Extract the [x, y] coordinate from the center of the cell holding the provided text.  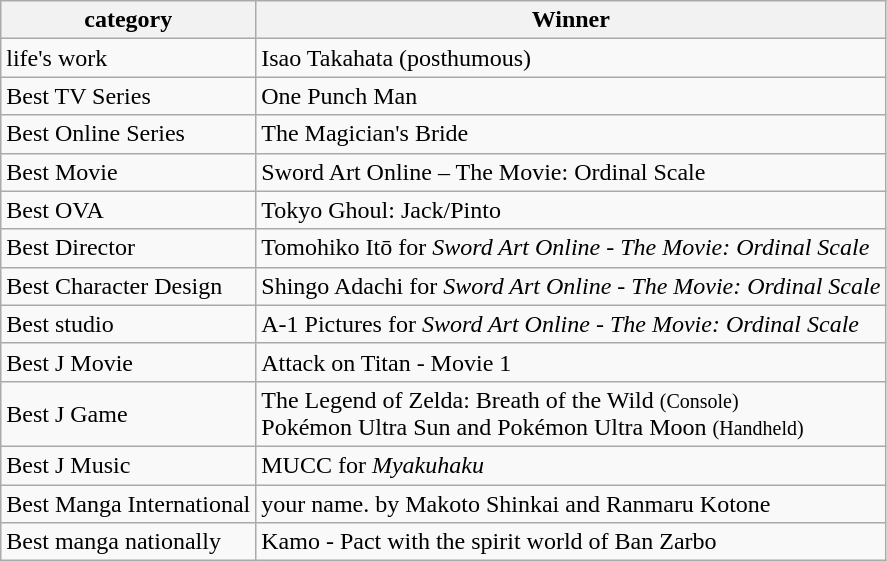
Best J Game [128, 414]
life's work [128, 58]
Best Character Design [128, 286]
The Magician's Bride [571, 134]
category [128, 20]
One Punch Man [571, 96]
Best studio [128, 324]
A-1 Pictures for Sword Art Online - The Movie: Ordinal Scale [571, 324]
Tomohiko Itō for Sword Art Online - The Movie: Ordinal Scale [571, 248]
Best manga nationally [128, 542]
MUCC for Myakuhaku [571, 465]
Best Movie [128, 172]
The Legend of Zelda: Breath of the Wild (Console)Pokémon Ultra Sun and Pokémon Ultra Moon (Handheld) [571, 414]
Best TV Series [128, 96]
Isao Takahata (posthumous) [571, 58]
Best Director [128, 248]
your name. by Makoto Shinkai and Ranmaru Kotone [571, 503]
Best OVA [128, 210]
Shingo Adachi for Sword Art Online - The Movie: Ordinal Scale [571, 286]
Best Online Series [128, 134]
Best J Music [128, 465]
Best J Movie [128, 362]
Sword Art Online – The Movie: Ordinal Scale [571, 172]
Attack on Titan - Movie 1 [571, 362]
Winner [571, 20]
Kamo - Pact with the spirit world of Ban Zarbo [571, 542]
Best Manga International [128, 503]
Tokyo Ghoul: Jack/Pinto [571, 210]
